Capture the cell that displays the provided text and extract its [X, Y] central coordinate. 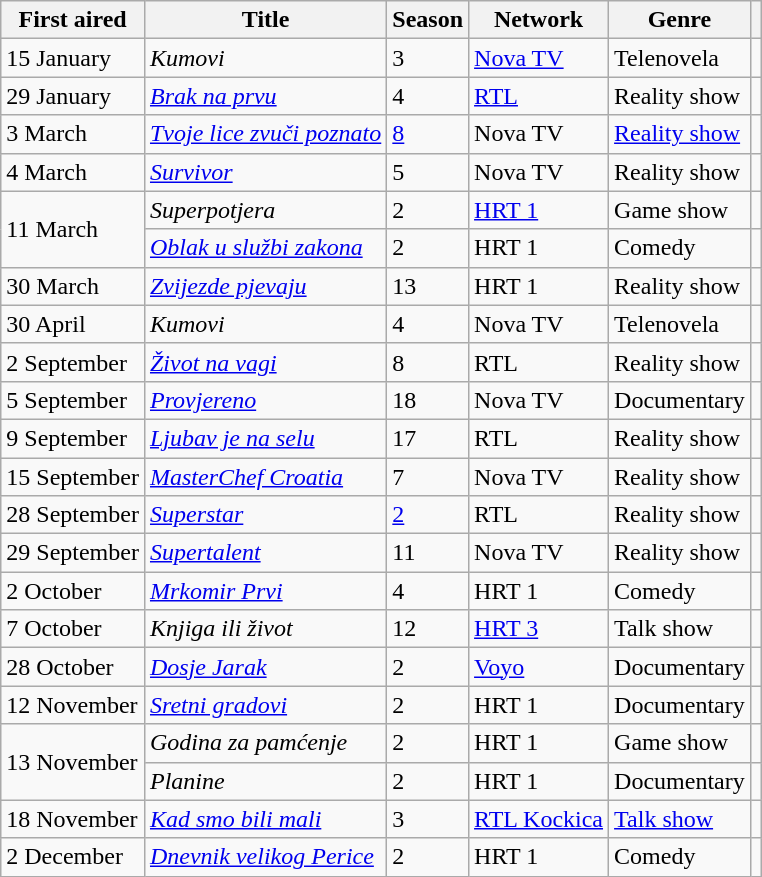
12 November [73, 705]
29 January [73, 96]
Season [428, 20]
11 March [73, 229]
Dnevnik velikog Perice [265, 857]
Ljubav je na selu [265, 438]
13 [428, 286]
18 [428, 400]
HRT 3 [539, 629]
30 April [73, 324]
Planine [265, 781]
2 October [73, 591]
Sretni gradovi [265, 705]
Tvoje lice zvuči poznato [265, 134]
28 October [73, 667]
Voyo [539, 667]
Mrkomir Prvi [265, 591]
5 September [73, 400]
Survivor [265, 172]
9 September [73, 438]
Zvijezde pjevaju [265, 286]
Genre [680, 20]
First aired [73, 20]
Život na vagi [265, 362]
Network [539, 20]
15 September [73, 477]
Title [265, 20]
17 [428, 438]
7 [428, 477]
12 [428, 629]
Supertalent [265, 553]
18 November [73, 819]
Oblak u službi zakona [265, 248]
3 March [73, 134]
MasterChef Croatia [265, 477]
Godina za pamćenje [265, 743]
11 [428, 553]
Superstar [265, 515]
5 [428, 172]
Knjiga ili život [265, 629]
2 December [73, 857]
Kad smo bili mali [265, 819]
30 March [73, 286]
2 September [73, 362]
Provjereno [265, 400]
7 October [73, 629]
Dosje Jarak [265, 667]
28 September [73, 515]
Superpotjera [265, 210]
15 January [73, 58]
4 March [73, 172]
13 November [73, 762]
Brak na prvu [265, 96]
29 September [73, 553]
RTL Kockica [539, 819]
